Scan for the cell matching the given text and deliver its [x, y] coordinate at center. 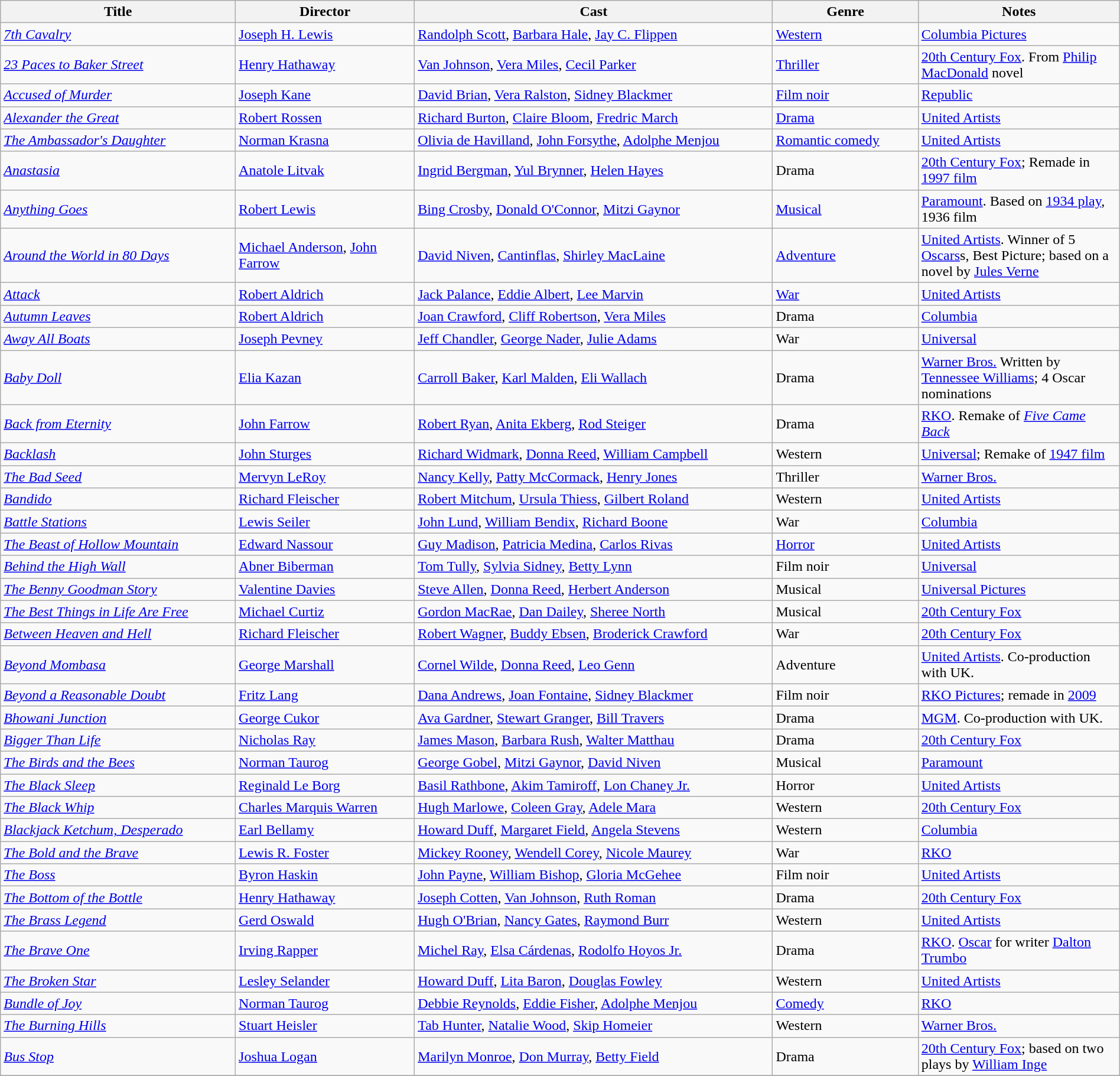
John Sturges [325, 454]
Tab Hunter, Natalie Wood, Skip Homeier [594, 1026]
John Payne, William Bishop, Gloria McGehee [594, 875]
Alexander the Great [118, 118]
Back from Eternity [118, 424]
The Brave One [118, 950]
David Niven, Cantinflas, Shirley MacLaine [594, 255]
Warner Bros. Written by Tennessee Williams; 4 Oscar nominations [1018, 377]
The Bottom of the Bottle [118, 898]
Joseph Kane [325, 95]
Ingrid Bergman, Yul Brynner, Helen Hayes [594, 170]
Republic [1018, 95]
Richard Burton, Claire Bloom, Fredric March [594, 118]
Blackjack Ketchum, Desperado [118, 830]
Tom Tully, Sylvia Sidney, Betty Lynn [594, 567]
Dana Andrews, Joan Fontaine, Sidney Blackmer [594, 695]
Genre [845, 12]
The Bold and the Brave [118, 853]
Joan Crawford, Cliff Robertson, Vera Miles [594, 316]
Lewis Seiler [325, 522]
Baby Doll [118, 377]
The Beast of Hollow Mountain [118, 544]
Michael Curtiz [325, 612]
Bigger Than Life [118, 740]
Jack Palance, Eddie Albert, Lee Marvin [594, 294]
Paramount [1018, 762]
Charles Marquis Warren [325, 808]
Stuart Heisler [325, 1026]
Jeff Chandler, George Nader, Julie Adams [594, 339]
Robert Lewis [325, 209]
Joshua Logan [325, 1057]
James Mason, Barbara Rush, Walter Matthau [594, 740]
Debbie Reynolds, Eddie Fisher, Adolphe Menjou [594, 1003]
Guy Madison, Patricia Medina, Carlos Rivas [594, 544]
Lesley Selander [325, 981]
Bing Crosby, Donald O'Connor, Mitzi Gaynor [594, 209]
The Black Sleep [118, 785]
Comedy [845, 1003]
Richard Widmark, Donna Reed, William Campbell [594, 454]
Robert Ryan, Anita Ekberg, Rod Steiger [594, 424]
RKO Pictures; remade in 2009 [1018, 695]
Gerd Oswald [325, 920]
Marilyn Monroe, Don Murray, Betty Field [594, 1057]
George Marshall [325, 664]
Fritz Lang [325, 695]
Cornel Wilde, Donna Reed, Leo Genn [594, 664]
George Cukor [325, 717]
Romantic comedy [845, 140]
20th Century Fox; Remade in 1997 film [1018, 170]
Howard Duff, Margaret Field, Angela Stevens [594, 830]
Anything Goes [118, 209]
Robert Mitchum, Ursula Thiess, Gilbert Roland [594, 499]
Basil Rathbone, Akim Tamiroff, Lon Chaney Jr. [594, 785]
Around the World in 80 Days [118, 255]
The Black Whip [118, 808]
Elia Kazan [325, 377]
Michael Anderson, John Farrow [325, 255]
Irving Rapper [325, 950]
The Best Things in Life Are Free [118, 612]
Robert Rossen [325, 118]
The Burning Hills [118, 1026]
Steve Allen, Donna Reed, Herbert Anderson [594, 589]
The Ambassador's Daughter [118, 140]
Lewis R. Foster [325, 853]
7th Cavalry [118, 34]
Anatole Litvak [325, 170]
Ava Gardner, Stewart Granger, Bill Travers [594, 717]
David Brian, Vera Ralston, Sidney Blackmer [594, 95]
Beyond Mombasa [118, 664]
Attack [118, 294]
Van Johnson, Vera Miles, Cecil Parker [594, 65]
Carroll Baker, Karl Malden, Eli Wallach [594, 377]
Between Heaven and Hell [118, 634]
George Gobel, Mitzi Gaynor, David Niven [594, 762]
Backlash [118, 454]
Valentine Davies [325, 589]
The Broken Star [118, 981]
Mervyn LeRoy [325, 477]
Hugh O'Brian, Nancy Gates, Raymond Burr [594, 920]
The Bad Seed [118, 477]
MGM. Co-production with UK. [1018, 717]
Bandido [118, 499]
Director [325, 12]
Title [118, 12]
Earl Bellamy [325, 830]
Cast [594, 12]
The Boss [118, 875]
Anastasia [118, 170]
Norman Krasna [325, 140]
John Farrow [325, 424]
Universal Pictures [1018, 589]
20th Century Fox; based on two plays by William Inge [1018, 1057]
Howard Duff, Lita Baron, Douglas Fowley [594, 981]
Olivia de Havilland, John Forsythe, Adolphe Menjou [594, 140]
Notes [1018, 12]
Accused of Murder [118, 95]
The Benny Goodman Story [118, 589]
Abner Biberman [325, 567]
Universal; Remake of 1947 film [1018, 454]
Byron Haskin [325, 875]
Michel Ray, Elsa Cárdenas, Rodolfo Hoyos Jr. [594, 950]
Autumn Leaves [118, 316]
Beyond a Reasonable Doubt [118, 695]
RKO. Oscar for writer Dalton Trumbo [1018, 950]
United Artists. Co-production with UK. [1018, 664]
Bus Stop [118, 1057]
Joseph H. Lewis [325, 34]
Gordon MacRae, Dan Dailey, Sheree North [594, 612]
RKO. Remake of Five Came Back [1018, 424]
Columbia Pictures [1018, 34]
Away All Boats [118, 339]
Battle Stations [118, 522]
Nicholas Ray [325, 740]
United Artists. Winner of 5 Oscarss, Best Picture; based on a novel by Jules Verne [1018, 255]
Edward Nassour [325, 544]
Nancy Kelly, Patty McCormack, Henry Jones [594, 477]
Reginald Le Borg [325, 785]
John Lund, William Bendix, Richard Boone [594, 522]
Joseph Pevney [325, 339]
Joseph Cotten, Van Johnson, Ruth Roman [594, 898]
Randolph Scott, Barbara Hale, Jay C. Flippen [594, 34]
Mickey Rooney, Wendell Corey, Nicole Maurey [594, 853]
20th Century Fox. From Philip MacDonald novel [1018, 65]
Bundle of Joy [118, 1003]
Paramount. Based on 1934 play, 1936 film [1018, 209]
Behind the High Wall [118, 567]
The Birds and the Bees [118, 762]
Robert Wagner, Buddy Ebsen, Broderick Crawford [594, 634]
Bhowani Junction [118, 717]
23 Paces to Baker Street [118, 65]
The Brass Legend [118, 920]
Hugh Marlowe, Coleen Gray, Adele Mara [594, 808]
